Detect which cell encompasses the target text, then output its [X, Y] center coordinate. 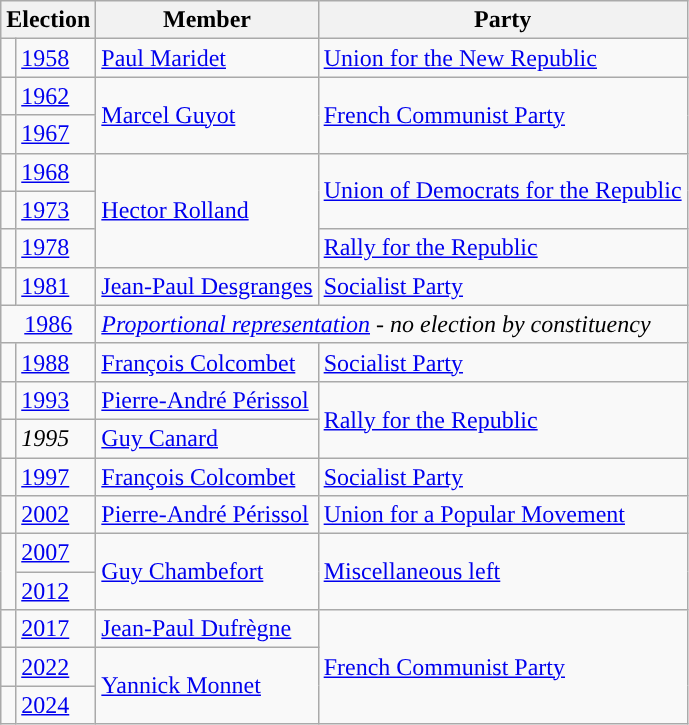
1995 [56, 438]
Union of Democrats for the Republic [502, 191]
2007 [56, 553]
Proportional representation - no election by constituency [392, 324]
1981 [56, 286]
1958 [56, 58]
2017 [56, 629]
1986 [48, 324]
Jean-Paul Desgranges [207, 286]
1962 [56, 96]
Miscellaneous left [502, 572]
2022 [56, 667]
1967 [56, 134]
1978 [56, 248]
Union for the New Republic [502, 58]
1968 [56, 172]
1993 [56, 400]
Member [207, 20]
Guy Canard [207, 438]
2012 [56, 591]
2002 [56, 515]
Marcel Guyot [207, 115]
Union for a Popular Movement [502, 515]
Guy Chambefort [207, 572]
2024 [56, 705]
Party [502, 20]
Jean-Paul Dufrègne [207, 629]
1973 [56, 210]
Yannick Monnet [207, 686]
1988 [56, 362]
1997 [56, 477]
Election [48, 20]
Hector Rolland [207, 210]
Paul Maridet [207, 58]
